Locate the cell with the specified text and output its [x, y] center coordinate. 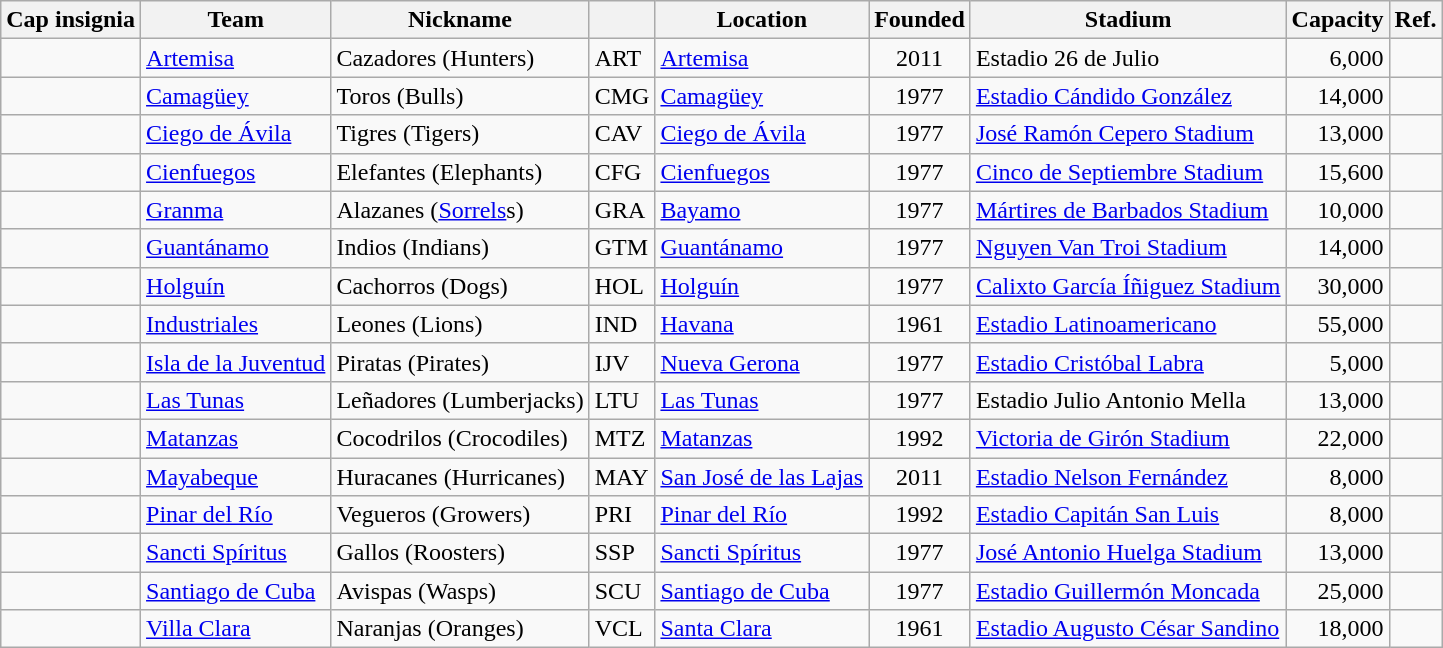
25,000 [1338, 591]
5,000 [1338, 362]
Vegueros (Growers) [460, 515]
Estadio Cristóbal Labra [1128, 362]
GTM [622, 248]
Industriales [236, 324]
30,000 [1338, 286]
SCU [622, 591]
MTZ [622, 438]
Estadio Guillermón Moncada [1128, 591]
Bayamo [762, 210]
IND [622, 324]
Havana [762, 324]
Huracanes (Hurricanes) [460, 477]
Gallos (Roosters) [460, 553]
CAV [622, 134]
CFG [622, 172]
Cap insignia [71, 20]
Team [236, 20]
Naranjas (Oranges) [460, 629]
Estadio Augusto César Sandino [1128, 629]
Tigres (Tigers) [460, 134]
Alazanes (Sorrelss) [460, 210]
Estadio Julio Antonio Mella [1128, 400]
Nickname [460, 20]
CMG [622, 96]
Cocodrilos (Crocodiles) [460, 438]
Elefantes (Elephants) [460, 172]
Leñadores (Lumberjacks) [460, 400]
22,000 [1338, 438]
SSP [622, 553]
Estadio Cándido González [1128, 96]
José Antonio Huelga Stadium [1128, 553]
Founded [920, 20]
Cachorros (Dogs) [460, 286]
Nueva Gerona [762, 362]
ART [622, 58]
IJV [622, 362]
10,000 [1338, 210]
Mayabeque [236, 477]
Calixto García Íñiguez Stadium [1128, 286]
Avispas (Wasps) [460, 591]
Mártires de Barbados Stadium [1128, 210]
18,000 [1338, 629]
6,000 [1338, 58]
VCL [622, 629]
Estadio 26 de Julio [1128, 58]
Ref. [1416, 20]
José Ramón Cepero Stadium [1128, 134]
MAY [622, 477]
Villa Clara [236, 629]
Victoria de Girón Stadium [1128, 438]
Estadio Capitán San Luis [1128, 515]
Leones (Lions) [460, 324]
San José de las Lajas [762, 477]
Cinco de Septiembre Stadium [1128, 172]
HOL [622, 286]
Location [762, 20]
PRI [622, 515]
Toros (Bulls) [460, 96]
Estadio Nelson Fernández [1128, 477]
Indios (Indians) [460, 248]
Cazadores (Hunters) [460, 58]
Isla de la Juventud [236, 362]
15,600 [1338, 172]
Stadium [1128, 20]
Granma [236, 210]
Capacity [1338, 20]
GRA [622, 210]
55,000 [1338, 324]
Santa Clara [762, 629]
Estadio Latinoamericano [1128, 324]
Piratas (Pirates) [460, 362]
Nguyen Van Troi Stadium [1128, 248]
LTU [622, 400]
